Return the (x, y) coordinate for the center point of the cell that contains the specified text.  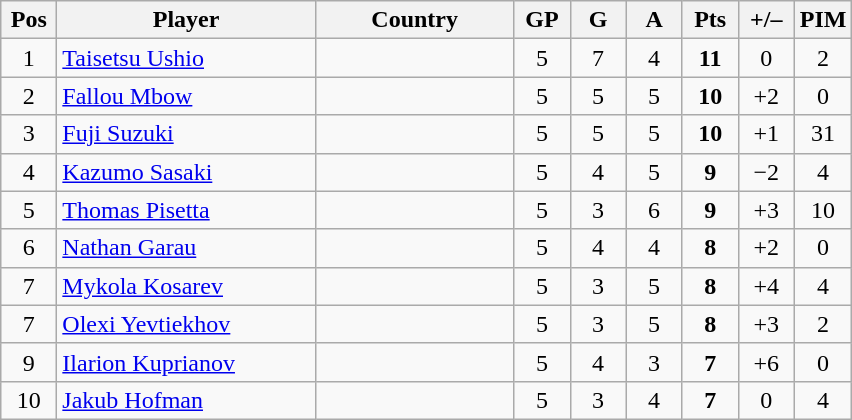
Jakub Hofman (186, 400)
PIM (823, 20)
Nathan Garau (186, 248)
A (654, 20)
Fallou Mbow (186, 96)
+4 (766, 286)
GP (542, 20)
Player (186, 20)
Pos (29, 20)
Olexi Yevtiekhov (186, 324)
11 (710, 58)
Country (414, 20)
Taisetsu Ushio (186, 58)
G (598, 20)
Thomas Pisetta (186, 210)
1 (29, 58)
Kazumo Sasaki (186, 172)
31 (823, 134)
+6 (766, 362)
Pts (710, 20)
Fuji Suzuki (186, 134)
Mykola Kosarev (186, 286)
−2 (766, 172)
Ilarion Kuprianov (186, 362)
+/– (766, 20)
+1 (766, 134)
